For the text-containing cell, return its midpoint in [x, y] coordinate format. 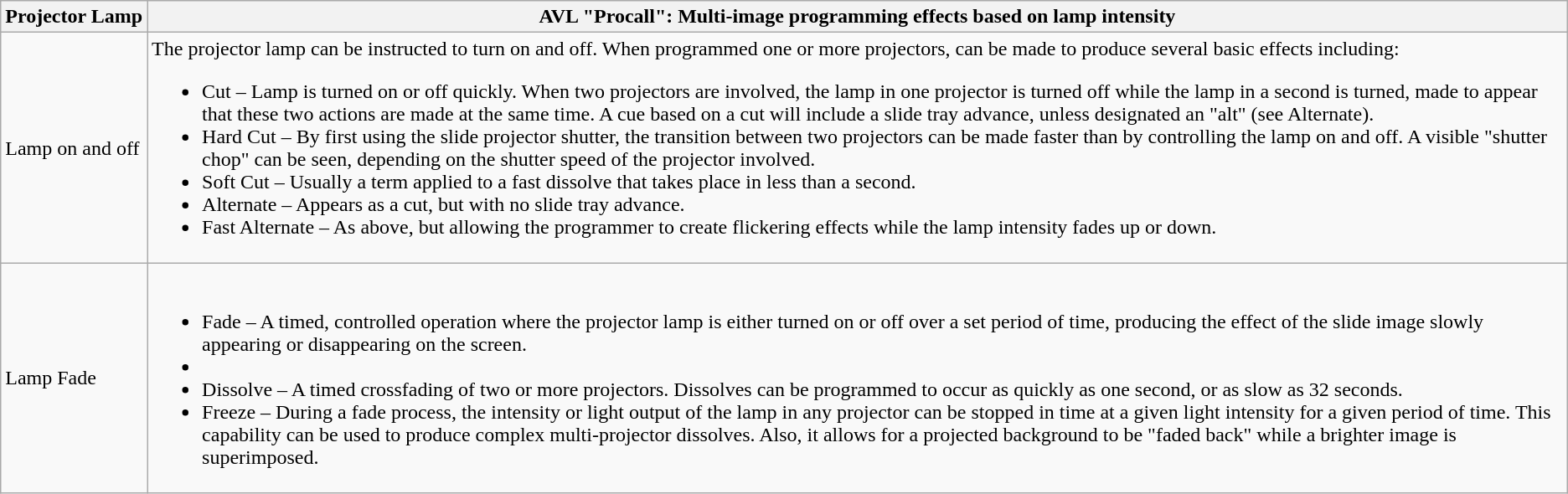
Projector Lamp [74, 17]
Lamp on and off [74, 147]
AVL "Procall": Multi-image programming effects based on lamp intensity [858, 17]
Lamp Fade [74, 378]
